Provide the [x, y] coordinate of the cell's center where the given text is located.  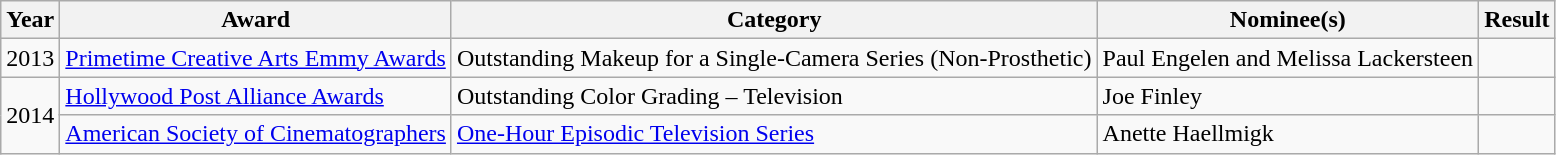
American Society of Cinematographers [256, 134]
2013 [30, 58]
Year [30, 20]
Anette Haellmigk [1288, 134]
Award [256, 20]
Nominee(s) [1288, 20]
Joe Finley [1288, 96]
Hollywood Post Alliance Awards [256, 96]
One-Hour Episodic Television Series [774, 134]
Category [774, 20]
Outstanding Color Grading – Television [774, 96]
Paul Engelen and Melissa Lackersteen [1288, 58]
Primetime Creative Arts Emmy Awards [256, 58]
Result [1517, 20]
Outstanding Makeup for a Single-Camera Series (Non-Prosthetic) [774, 58]
2014 [30, 115]
